From the cell containing the given text, extract its center point as (x, y) coordinate. 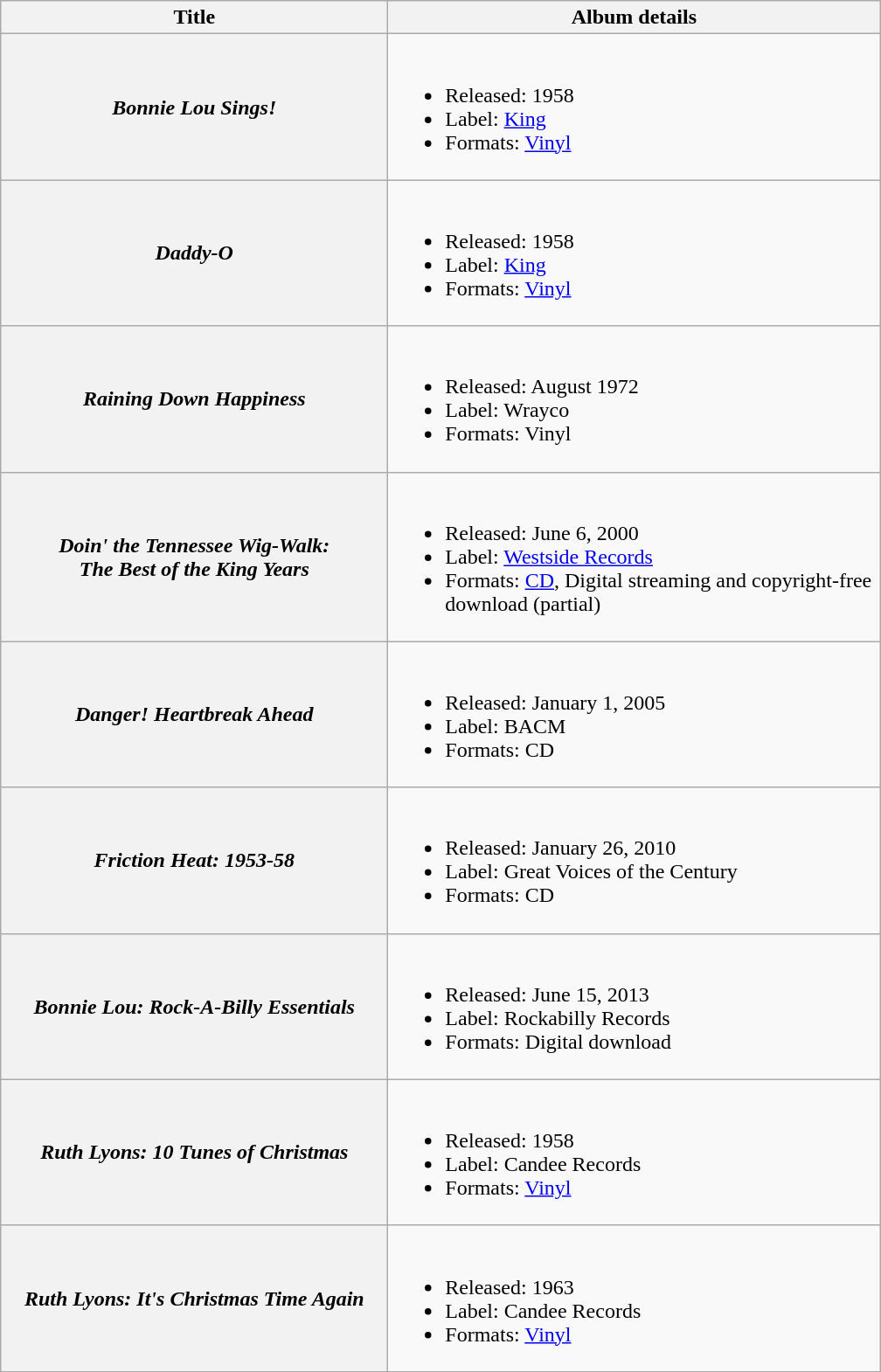
Released: June 6, 2000Label: Westside RecordsFormats: CD, Digital streaming and copyright-free download (partial) (635, 557)
Danger! Heartbreak Ahead (194, 715)
Bonnie Lou: Rock-A-Billy Essentials (194, 1007)
Title (194, 17)
Released: August 1972Label: WraycoFormats: Vinyl (635, 398)
Friction Heat: 1953-58 (194, 860)
Raining Down Happiness (194, 398)
Ruth Lyons: It's Christmas Time Again (194, 1299)
Album details (635, 17)
Bonnie Lou Sings! (194, 107)
Released: January 26, 2010Label: Great Voices of the CenturyFormats: CD (635, 860)
Daddy-O (194, 253)
Released: June 15, 2013Label: Rockabilly RecordsFormats: Digital download (635, 1007)
Released: January 1, 2005Label: BACMFormats: CD (635, 715)
Doin' the Tennessee Wig-Walk:The Best of the King Years (194, 557)
Released: 1963Label: Candee RecordsFormats: Vinyl (635, 1299)
Released: 1958Label: Candee RecordsFormats: Vinyl (635, 1152)
Ruth Lyons: 10 Tunes of Christmas (194, 1152)
